Determine the [X, Y] coordinate at the center of the cell enclosing the given text.  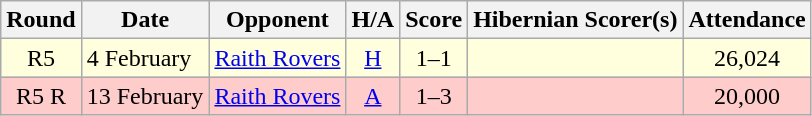
Date [145, 20]
H [373, 58]
Opponent [278, 20]
Score [434, 20]
H/A [373, 20]
A [373, 96]
26,024 [747, 58]
4 February [145, 58]
13 February [145, 96]
Round [41, 20]
Hibernian Scorer(s) [576, 20]
1–1 [434, 58]
Attendance [747, 20]
1–3 [434, 96]
R5 R [41, 96]
R5 [41, 58]
20,000 [747, 96]
